Search for the cell housing the specified text and yield its (X, Y) center coordinate. 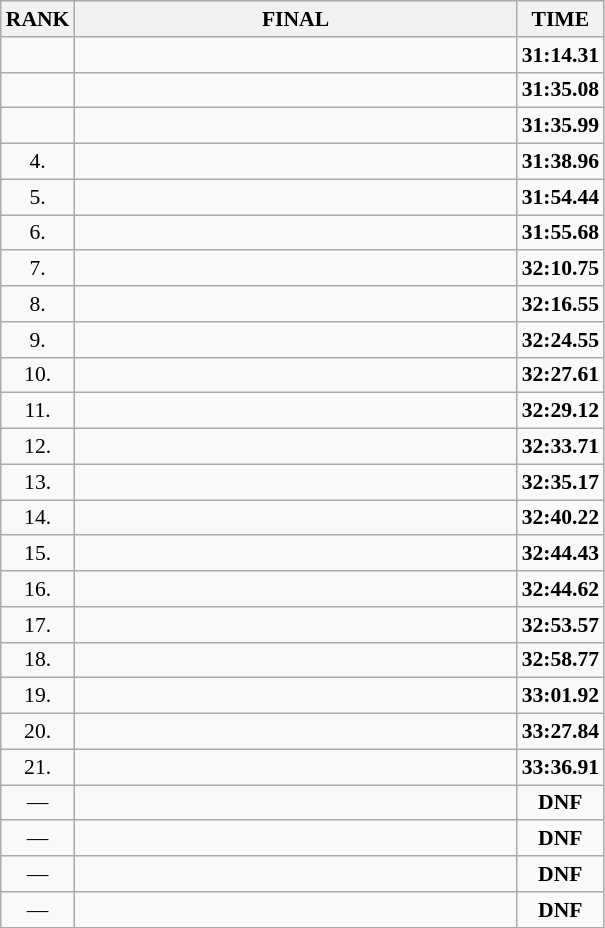
TIME (560, 19)
32:29.12 (560, 411)
31:35.08 (560, 90)
14. (38, 518)
4. (38, 162)
32:35.17 (560, 482)
10. (38, 375)
7. (38, 269)
16. (38, 589)
32:10.75 (560, 269)
12. (38, 447)
19. (38, 696)
20. (38, 732)
31:35.99 (560, 126)
18. (38, 660)
13. (38, 482)
11. (38, 411)
33:36.91 (560, 767)
32:27.61 (560, 375)
32:44.62 (560, 589)
32:58.77 (560, 660)
21. (38, 767)
31:38.96 (560, 162)
32:33.71 (560, 447)
32:16.55 (560, 304)
FINAL (295, 19)
5. (38, 197)
9. (38, 340)
31:55.68 (560, 233)
17. (38, 625)
6. (38, 233)
8. (38, 304)
33:27.84 (560, 732)
33:01.92 (560, 696)
32:40.22 (560, 518)
31:14.31 (560, 55)
32:24.55 (560, 340)
31:54.44 (560, 197)
RANK (38, 19)
32:53.57 (560, 625)
32:44.43 (560, 554)
15. (38, 554)
